Scan for the cell matching the given text and deliver its [X, Y] coordinate at center. 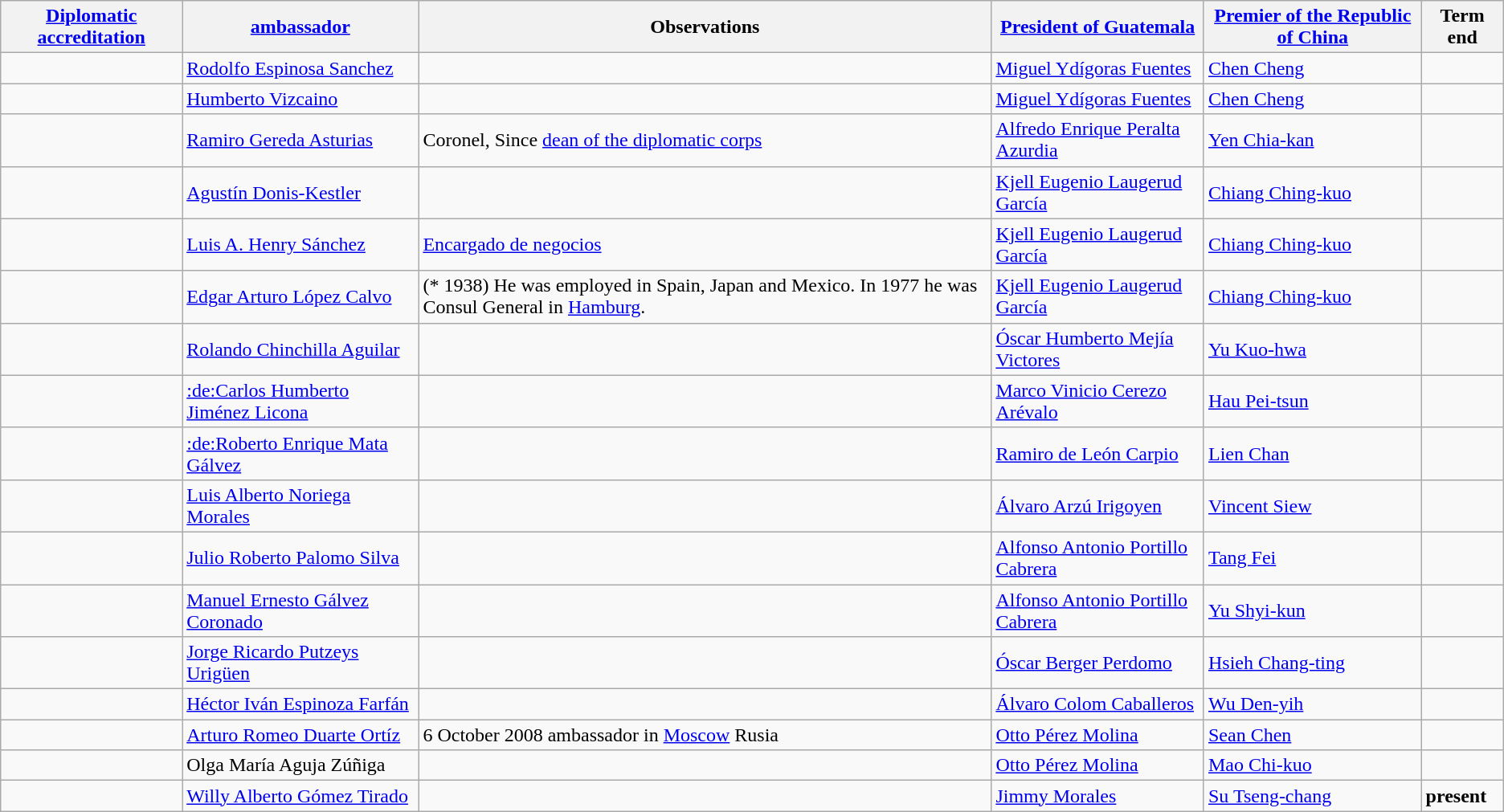
ambassador [300, 27]
Yen Chia-kan [1313, 140]
Álvaro Colom Caballeros [1097, 704]
Marco Vinicio Cerezo Arévalo [1097, 402]
Vincent Siew [1313, 506]
Manuel Ernesto Gálvez Coronado [300, 610]
Sean Chen [1313, 735]
Yu Shyi-kun [1313, 610]
Yu Kuo-hwa [1313, 349]
Humberto Vizcaino [300, 99]
Term end [1462, 27]
Rolando Chinchilla Aguilar [300, 349]
6 October 2008 ambassador in Moscow Rusia [705, 735]
present [1462, 796]
Hau Pei-tsun [1313, 402]
Arturo Romeo Duarte Ortíz [300, 735]
Ramiro Gereda Asturias [300, 140]
Edgar Arturo López Calvo [300, 297]
Julio Roberto Palomo Silva [300, 557]
Luis Alberto Noriega Morales [300, 506]
Tang Fei [1313, 557]
Óscar Humberto Mejía Victores [1097, 349]
:de:Roberto Enrique Mata Gálvez [300, 453]
Su Tseng-chang [1313, 796]
Álvaro Arzú Irigoyen [1097, 506]
Wu Den-yih [1313, 704]
Coronel, Since dean of the diplomatic corps [705, 140]
Rodolfo Espinosa Sanchez [300, 68]
Alfredo Enrique Peralta Azurdia [1097, 140]
President of Guatemala [1097, 27]
Hsieh Chang-ting [1313, 663]
Luis A. Henry Sánchez [300, 244]
Observations [705, 27]
Ramiro de León Carpio [1097, 453]
Óscar Berger Perdomo [1097, 663]
(* 1938) He was employed in Spain, Japan and Mexico. In 1977 he was Consul General in Hamburg. [705, 297]
Encargado de negocios [705, 244]
Olga María Aguja Zúñiga [300, 765]
Agustín Donis-Kestler [300, 193]
Jorge Ricardo Putzeys Urigüen [300, 663]
Héctor Iván Espinoza Farfán [300, 704]
Premier of the Republic of China [1313, 27]
Lien Chan [1313, 453]
:de:Carlos Humberto Jiménez Licona [300, 402]
Mao Chi-kuo [1313, 765]
Diplomatic accreditation [92, 27]
Willy Alberto Gómez Tirado [300, 796]
Jimmy Morales [1097, 796]
